Find where the given text appears and provide that cell's center as [X, Y] coordinate. 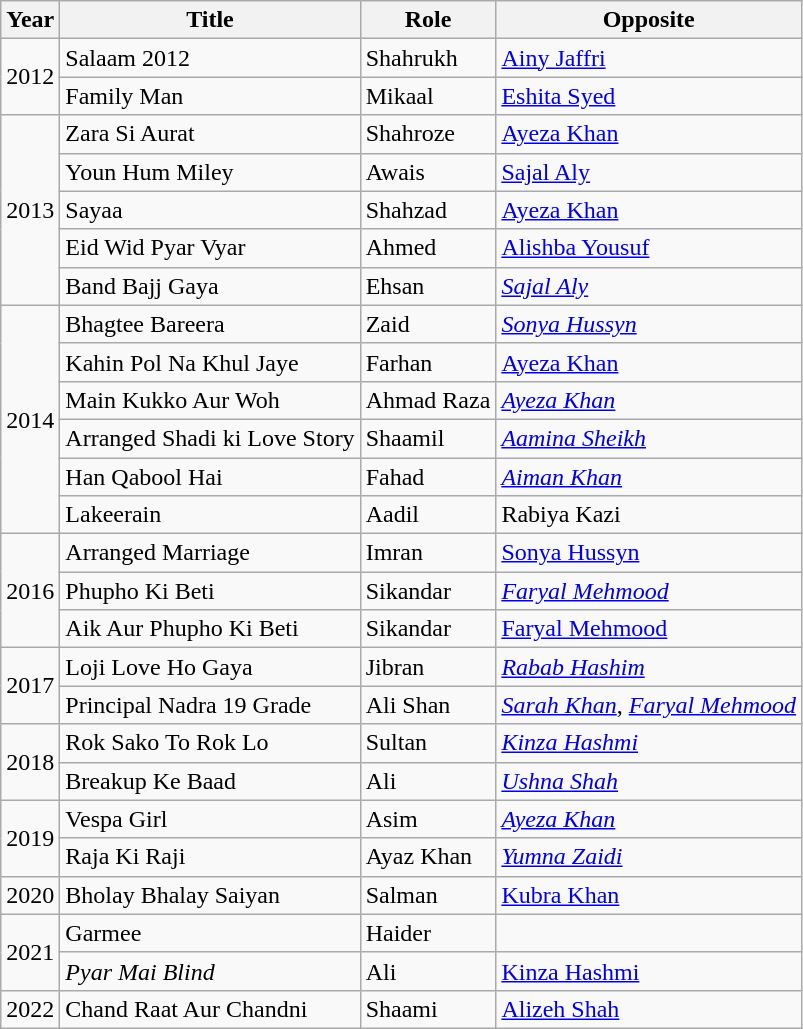
Ainy Jaffri [649, 58]
Kahin Pol Na Khul Jaye [210, 362]
2012 [30, 77]
Ehsan [428, 286]
Sayaa [210, 210]
Ushna Shah [649, 781]
2016 [30, 591]
Rabiya Kazi [649, 515]
Eid Wid Pyar Vyar [210, 248]
Ahmed [428, 248]
Youn Hum Miley [210, 172]
2022 [30, 1009]
Asim [428, 819]
Ahmad Raza [428, 400]
Alizeh Shah [649, 1009]
Shaami [428, 1009]
Salman [428, 895]
Loji Love Ho Gaya [210, 667]
Zaid [428, 324]
2020 [30, 895]
Yumna Zaidi [649, 857]
Awais [428, 172]
Shahzad [428, 210]
Main Kukko Aur Woh [210, 400]
Han Qabool Hai [210, 477]
Chand Raat Aur Chandni [210, 1009]
Sultan [428, 743]
Sarah Khan, Faryal Mehmood [649, 705]
Aamina Sheikh [649, 438]
Lakeerain [210, 515]
Aadil [428, 515]
Breakup Ke Baad [210, 781]
Band Bajj Gaya [210, 286]
Imran [428, 553]
Shahroze [428, 134]
Aiman Khan [649, 477]
Garmee [210, 933]
Farhan [428, 362]
Ali Shan [428, 705]
Year [30, 20]
Ayaz Khan [428, 857]
Zara Si Aurat [210, 134]
Alishba Yousuf [649, 248]
Shaamil [428, 438]
2014 [30, 419]
Role [428, 20]
Rok Sako To Rok Lo [210, 743]
Raja Ki Raji [210, 857]
Arranged Marriage [210, 553]
Kubra Khan [649, 895]
Fahad [428, 477]
Shahrukh [428, 58]
Salaam 2012 [210, 58]
2019 [30, 838]
2018 [30, 762]
Rabab Hashim [649, 667]
Arranged Shadi ki Love Story [210, 438]
2017 [30, 686]
2021 [30, 952]
Principal Nadra 19 Grade [210, 705]
Aik Aur Phupho Ki Beti [210, 629]
2013 [30, 210]
Eshita Syed [649, 96]
Phupho Ki Beti [210, 591]
Haider [428, 933]
Mikaal [428, 96]
Bholay Bhalay Saiyan [210, 895]
Pyar Mai Blind [210, 971]
Family Man [210, 96]
Vespa Girl [210, 819]
Title [210, 20]
Jibran [428, 667]
Bhagtee Bareera [210, 324]
Opposite [649, 20]
